Identify which cell holds the provided text, then report its [x, y] central coordinate. 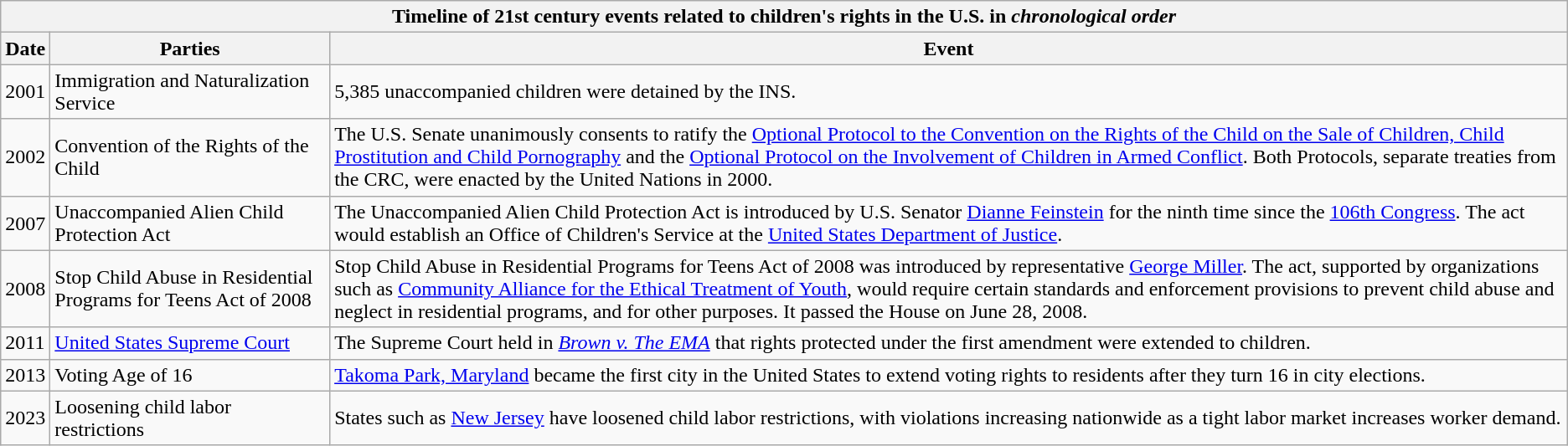
Immigration and Naturalization Service [190, 92]
2013 [25, 375]
2008 [25, 289]
The Supreme Court held in Brown v. The EMA that rights protected under the first amendment were extended to children. [949, 343]
Convention of the Rights of the Child [190, 157]
2002 [25, 157]
Stop Child Abuse in Residential Programs for Teens Act of 2008 [190, 289]
Timeline of 21st century events related to children's rights in the U.S. in chronological order [784, 17]
Loosening child labor restrictions [190, 418]
Parties [190, 49]
5,385 unaccompanied children were detained by the INS. [949, 92]
Event [949, 49]
Unaccompanied Alien Child Protection Act [190, 223]
2011 [25, 343]
2007 [25, 223]
2023 [25, 418]
United States Supreme Court [190, 343]
Takoma Park, Maryland became the first city in the United States to extend voting rights to residents after they turn 16 in city elections. [949, 375]
2001 [25, 92]
Date [25, 49]
Voting Age of 16 [190, 375]
